Capture the cell that displays the provided text and extract its [x, y] central coordinate. 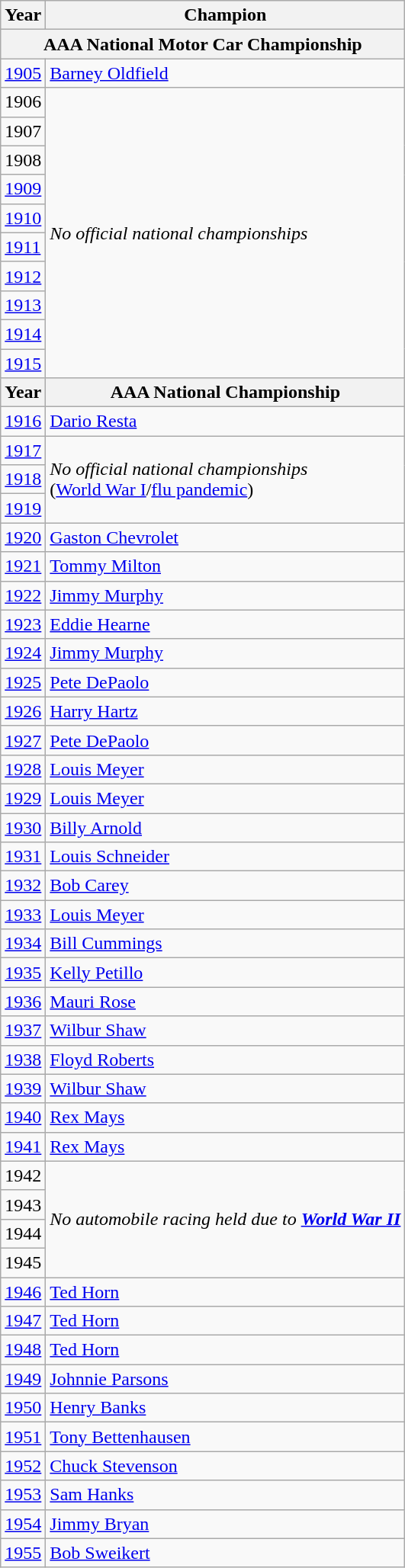
1955 [23, 1553]
Bob Carey [226, 886]
Dario Resta [226, 422]
1939 [23, 1089]
1924 [23, 653]
1942 [23, 1175]
No automobile racing held due to World War II [226, 1219]
1937 [23, 1031]
1949 [23, 1379]
1922 [23, 595]
1930 [23, 827]
1905 [23, 73]
Louis Schneider [226, 857]
Johnnie Parsons [226, 1379]
1919 [23, 508]
Henry Banks [226, 1408]
1906 [23, 102]
Mauri Rose [226, 1002]
Sam Hanks [226, 1495]
1940 [23, 1117]
1954 [23, 1524]
1928 [23, 769]
1923 [23, 624]
1944 [23, 1233]
Barney Oldfield [226, 73]
Tommy Milton [226, 566]
1948 [23, 1350]
Floyd Roberts [226, 1060]
1918 [23, 479]
1933 [23, 915]
1911 [23, 247]
1917 [23, 451]
1920 [23, 537]
1921 [23, 566]
Kelly Petillo [226, 973]
Bob Sweikert [226, 1553]
1934 [23, 944]
1951 [23, 1437]
AAA National Championship [226, 393]
1927 [23, 740]
1946 [23, 1292]
1950 [23, 1408]
1913 [23, 305]
1931 [23, 857]
1910 [23, 218]
1945 [23, 1262]
AAA National Motor Car Championship [203, 44]
Bill Cummings [226, 944]
Eddie Hearne [226, 624]
1909 [23, 189]
1925 [23, 682]
Jimmy Bryan [226, 1524]
Tony Bettenhausen [226, 1437]
1914 [23, 334]
1908 [23, 160]
Chuck Stevenson [226, 1466]
1953 [23, 1495]
1912 [23, 276]
1915 [23, 364]
Billy Arnold [226, 827]
Harry Hartz [226, 711]
No official national championships [226, 233]
1916 [23, 422]
1941 [23, 1146]
1943 [23, 1204]
1929 [23, 798]
Champion [226, 15]
1926 [23, 711]
1935 [23, 973]
1938 [23, 1060]
1907 [23, 131]
1932 [23, 886]
1936 [23, 1002]
No official national championships(World War I/flu pandemic) [226, 479]
Gaston Chevrolet [226, 537]
1947 [23, 1321]
1952 [23, 1466]
